Pinpoint the cell where the given text exists, returning its (X, Y) midpoint coordinate. 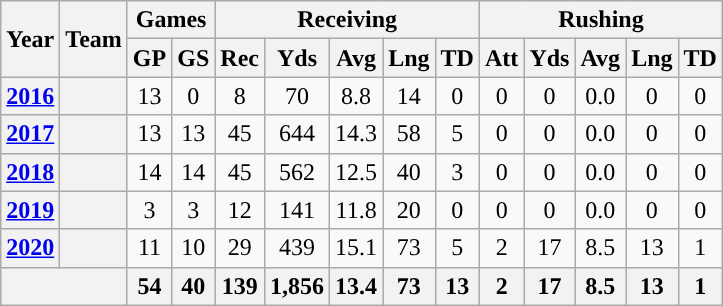
70 (298, 96)
Year (30, 39)
8 (240, 96)
54 (149, 286)
1,856 (298, 286)
Att (501, 58)
58 (409, 134)
8.8 (356, 96)
2017 (30, 134)
Games (170, 20)
Team (94, 39)
29 (240, 248)
139 (240, 286)
12 (240, 210)
11 (149, 248)
644 (298, 134)
141 (298, 210)
14.3 (356, 134)
2018 (30, 172)
Receiving (348, 20)
10 (194, 248)
2016 (30, 96)
439 (298, 248)
GS (194, 58)
15.1 (356, 248)
11.8 (356, 210)
2020 (30, 248)
13.4 (356, 286)
2019 (30, 210)
562 (298, 172)
Rec (240, 58)
GP (149, 58)
20 (409, 210)
12.5 (356, 172)
Rushing (600, 20)
